Extract the [x, y] coordinate from the center of the cell holding the provided text.  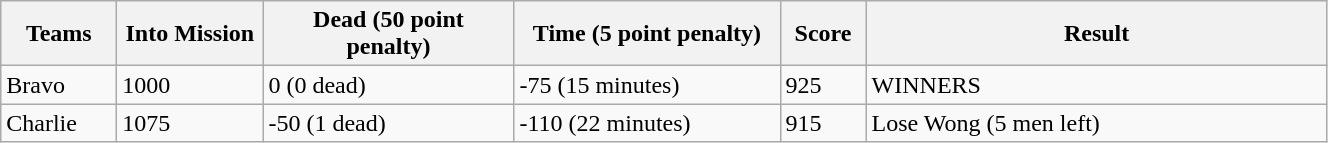
-50 (1 dead) [388, 123]
1075 [190, 123]
925 [823, 85]
915 [823, 123]
-110 (22 minutes) [647, 123]
Score [823, 34]
1000 [190, 85]
Time (5 point penalty) [647, 34]
WINNERS [1096, 85]
Lose Wong (5 men left) [1096, 123]
Into Mission [190, 34]
Bravo [59, 85]
Result [1096, 34]
0 (0 dead) [388, 85]
Teams [59, 34]
Dead (50 point penalty) [388, 34]
-75 (15 minutes) [647, 85]
Charlie [59, 123]
